Return the [X, Y] coordinate for the center point of the cell that contains the specified text.  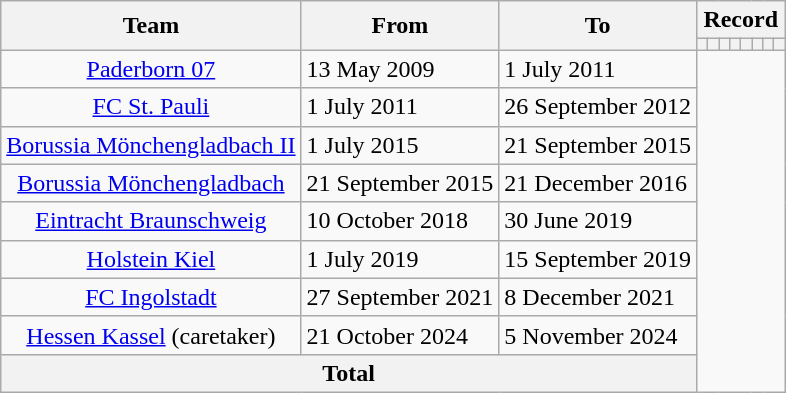
Holstein Kiel [151, 259]
Borussia Mönchengladbach [151, 183]
From [400, 26]
Team [151, 26]
13 May 2009 [400, 69]
Eintracht Braunschweig [151, 221]
To [598, 26]
1 July 2019 [400, 259]
Paderborn 07 [151, 69]
Total [349, 373]
Borussia Mönchengladbach II [151, 145]
27 September 2021 [400, 297]
FC St. Pauli [151, 107]
5 November 2024 [598, 335]
21 October 2024 [400, 335]
Record [740, 20]
26 September 2012 [598, 107]
1 July 2015 [400, 145]
10 October 2018 [400, 221]
30 June 2019 [598, 221]
21 December 2016 [598, 183]
8 December 2021 [598, 297]
15 September 2019 [598, 259]
FC Ingolstadt [151, 297]
Hessen Kassel (caretaker) [151, 335]
